Find where the given text appears and provide that cell's center as [X, Y] coordinate. 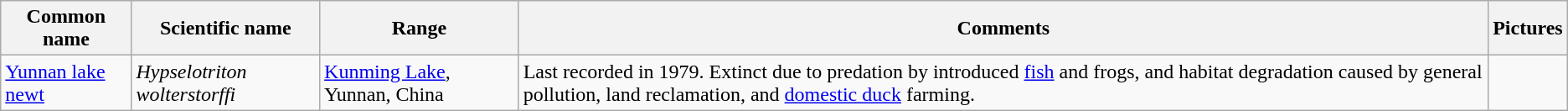
Scientific name [226, 29]
Yunnan lake newt [66, 82]
Range [420, 29]
Kunming Lake, Yunnan, China [420, 82]
Common name [66, 29]
Pictures [1528, 29]
Comments [1003, 29]
Hypselotriton wolterstorffi [226, 82]
